For the text-containing cell, return its midpoint in [x, y] coordinate format. 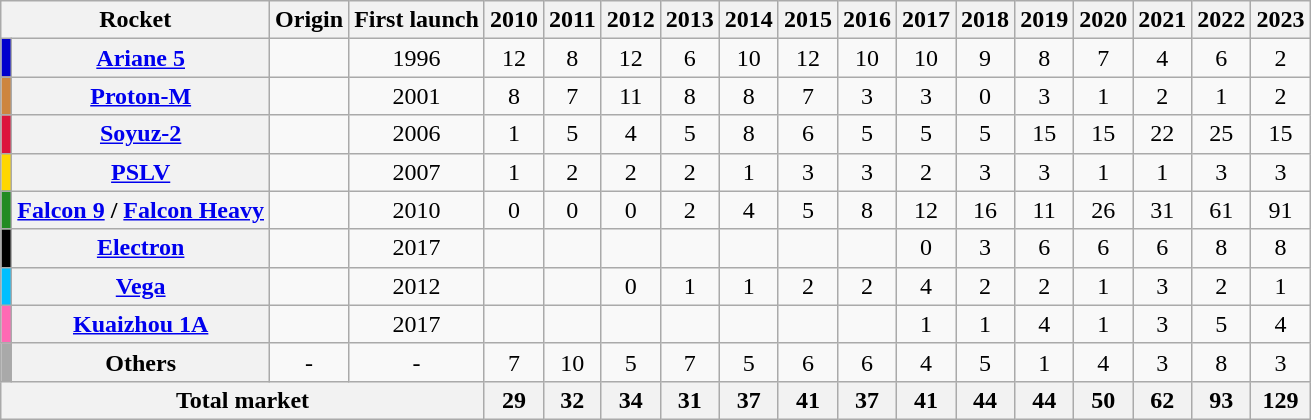
2011 [572, 20]
PSLV [141, 172]
34 [630, 400]
62 [1162, 400]
2019 [1044, 20]
2015 [808, 20]
2020 [1104, 20]
Electron [141, 248]
9 [986, 58]
Ariane 5 [141, 58]
2016 [866, 20]
2022 [1222, 20]
61 [1222, 210]
1996 [417, 58]
29 [514, 400]
2023 [1280, 20]
26 [1104, 210]
2006 [417, 134]
93 [1222, 400]
2007 [417, 172]
16 [986, 210]
91 [1280, 210]
50 [1104, 400]
Total market [243, 400]
Others [141, 362]
First launch [417, 20]
32 [572, 400]
22 [1162, 134]
Kuaizhou 1A [141, 324]
129 [1280, 400]
2018 [986, 20]
2014 [748, 20]
Falcon 9 / Falcon Heavy [141, 210]
2021 [1162, 20]
25 [1222, 134]
Origin [310, 20]
Soyuz-2 [141, 134]
Vega [141, 286]
2013 [690, 20]
2001 [417, 96]
Rocket [136, 20]
Proton-M [141, 96]
